Identify which cell holds the provided text, then report its [x, y] central coordinate. 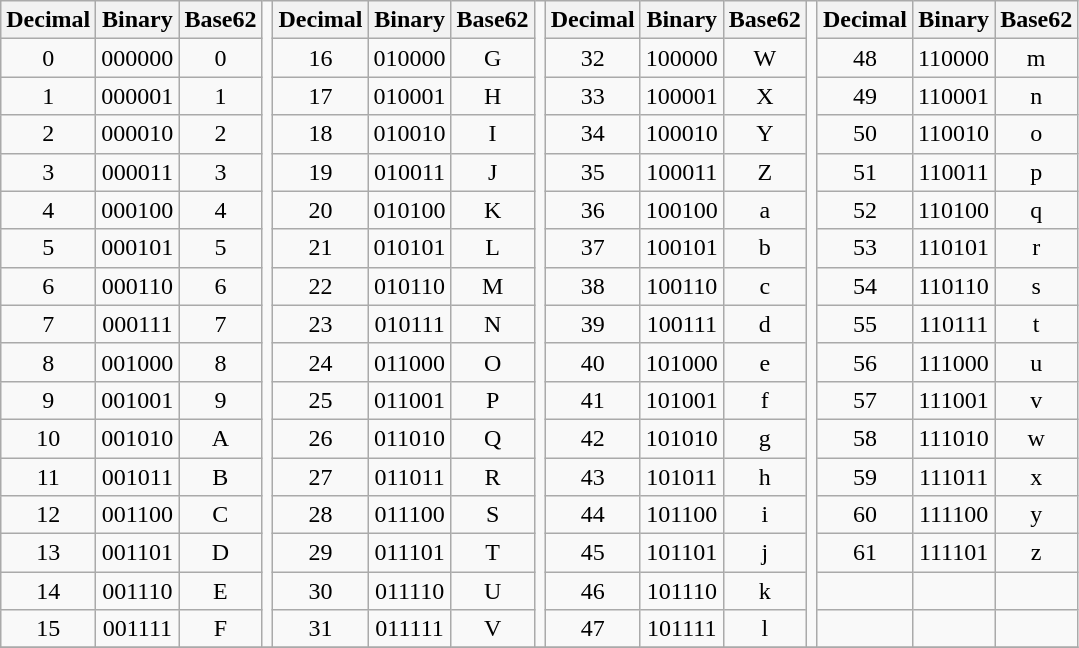
011110 [410, 591]
57 [864, 400]
000001 [138, 96]
p [1036, 172]
101100 [682, 515]
I [492, 134]
100111 [682, 324]
011011 [410, 477]
111101 [953, 553]
j [764, 553]
011101 [410, 553]
56 [864, 362]
Y [764, 134]
53 [864, 248]
34 [592, 134]
010111 [410, 324]
v [1036, 400]
49 [864, 96]
011001 [410, 400]
25 [320, 400]
17 [320, 96]
24 [320, 362]
c [764, 286]
111010 [953, 438]
111100 [953, 515]
001100 [138, 515]
001001 [138, 400]
32 [592, 58]
27 [320, 477]
110110 [953, 286]
30 [320, 591]
010010 [410, 134]
100110 [682, 286]
19 [320, 172]
41 [592, 400]
Z [764, 172]
B [220, 477]
W [764, 58]
111011 [953, 477]
15 [48, 629]
111000 [953, 362]
001111 [138, 629]
z [1036, 553]
33 [592, 96]
51 [864, 172]
i [764, 515]
e [764, 362]
L [492, 248]
110111 [953, 324]
48 [864, 58]
100001 [682, 96]
n [1036, 96]
s [1036, 286]
45 [592, 553]
10 [48, 438]
22 [320, 286]
U [492, 591]
54 [864, 286]
010000 [410, 58]
010001 [410, 96]
28 [320, 515]
E [220, 591]
60 [864, 515]
u [1036, 362]
D [220, 553]
N [492, 324]
21 [320, 248]
110101 [953, 248]
000011 [138, 172]
O [492, 362]
58 [864, 438]
59 [864, 477]
001000 [138, 362]
38 [592, 286]
101101 [682, 553]
A [220, 438]
m [1036, 58]
011000 [410, 362]
w [1036, 438]
29 [320, 553]
46 [592, 591]
61 [864, 553]
13 [48, 553]
o [1036, 134]
000100 [138, 210]
101001 [682, 400]
000101 [138, 248]
101011 [682, 477]
d [764, 324]
100101 [682, 248]
52 [864, 210]
F [220, 629]
100011 [682, 172]
101110 [682, 591]
010011 [410, 172]
q [1036, 210]
001101 [138, 553]
000111 [138, 324]
k [764, 591]
11 [48, 477]
40 [592, 362]
16 [320, 58]
g [764, 438]
x [1036, 477]
100100 [682, 210]
R [492, 477]
100000 [682, 58]
f [764, 400]
r [1036, 248]
G [492, 58]
36 [592, 210]
000110 [138, 286]
010100 [410, 210]
001010 [138, 438]
42 [592, 438]
h [764, 477]
39 [592, 324]
111001 [953, 400]
b [764, 248]
010101 [410, 248]
35 [592, 172]
H [492, 96]
011100 [410, 515]
50 [864, 134]
43 [592, 477]
y [1036, 515]
44 [592, 515]
110001 [953, 96]
011010 [410, 438]
23 [320, 324]
18 [320, 134]
55 [864, 324]
110000 [953, 58]
101111 [682, 629]
001110 [138, 591]
20 [320, 210]
100010 [682, 134]
101010 [682, 438]
K [492, 210]
011111 [410, 629]
Q [492, 438]
001011 [138, 477]
T [492, 553]
47 [592, 629]
101000 [682, 362]
37 [592, 248]
110100 [953, 210]
000010 [138, 134]
010110 [410, 286]
t [1036, 324]
000000 [138, 58]
l [764, 629]
12 [48, 515]
31 [320, 629]
V [492, 629]
14 [48, 591]
S [492, 515]
P [492, 400]
110010 [953, 134]
J [492, 172]
C [220, 515]
M [492, 286]
a [764, 210]
110011 [953, 172]
26 [320, 438]
X [764, 96]
